Extract the (x, y) coordinate from the center of the cell holding the provided text.  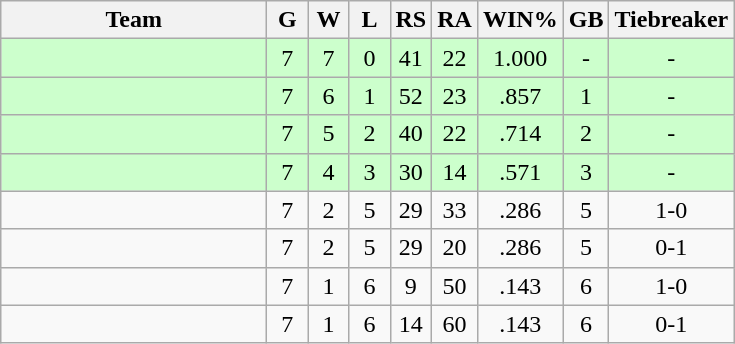
50 (455, 286)
33 (455, 210)
20 (455, 248)
RA (455, 20)
23 (455, 96)
G (288, 20)
30 (411, 172)
WIN% (520, 20)
.571 (520, 172)
L (370, 20)
RS (411, 20)
Tiebreaker (672, 20)
52 (411, 96)
4 (328, 172)
40 (411, 134)
.714 (520, 134)
0 (370, 58)
60 (455, 324)
41 (411, 58)
.857 (520, 96)
W (328, 20)
9 (411, 286)
GB (586, 20)
1.000 (520, 58)
Team (134, 20)
